Return [X, Y] of the center of cell containing provided text 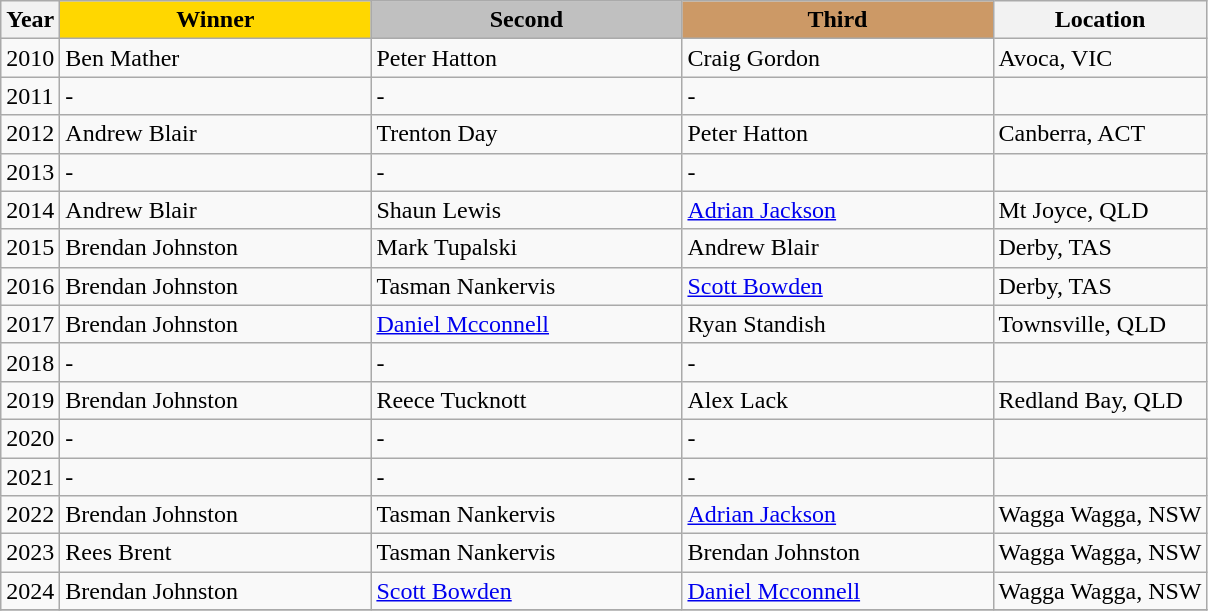
Mark Tupalski [526, 248]
Location [1100, 20]
2010 [30, 58]
2023 [30, 553]
Shaun Lewis [526, 210]
Ryan Standish [838, 324]
Canberra, ACT [1100, 134]
2012 [30, 134]
Winner [216, 20]
Rees Brent [216, 553]
Avoca, VIC [1100, 58]
2013 [30, 172]
Trenton Day [526, 134]
Second [526, 20]
2014 [30, 210]
Year [30, 20]
Craig Gordon [838, 58]
Mt Joyce, QLD [1100, 210]
2016 [30, 286]
Alex Lack [838, 400]
2019 [30, 400]
Third [838, 20]
2020 [30, 438]
Reece Tucknott [526, 400]
2024 [30, 591]
2021 [30, 477]
Townsville, QLD [1100, 324]
2015 [30, 248]
2018 [30, 362]
2022 [30, 515]
2011 [30, 96]
Redland Bay, QLD [1100, 400]
2017 [30, 324]
Ben Mather [216, 58]
